Scan for the cell matching the given text and deliver its (x, y) coordinate at center. 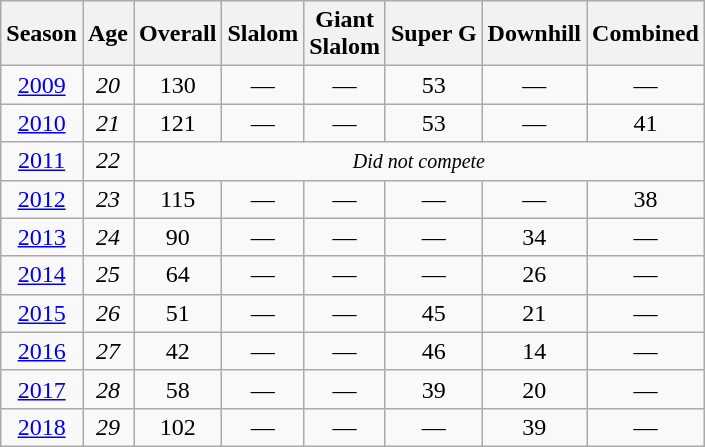
64 (178, 275)
Overall (178, 34)
25 (108, 275)
23 (108, 199)
34 (534, 237)
130 (178, 85)
2015 (42, 313)
Super G (434, 34)
22 (108, 161)
46 (434, 351)
Age (108, 34)
14 (534, 351)
Downhill (534, 34)
2014 (42, 275)
51 (178, 313)
121 (178, 123)
45 (434, 313)
2009 (42, 85)
102 (178, 427)
2011 (42, 161)
Did not compete (420, 161)
2018 (42, 427)
Combined (646, 34)
Season (42, 34)
90 (178, 237)
Slalom (263, 34)
41 (646, 123)
58 (178, 389)
29 (108, 427)
28 (108, 389)
2012 (42, 199)
2010 (42, 123)
GiantSlalom (345, 34)
38 (646, 199)
24 (108, 237)
27 (108, 351)
2013 (42, 237)
42 (178, 351)
2016 (42, 351)
2017 (42, 389)
115 (178, 199)
